Locate the cell with the specified text and output its [X, Y] center coordinate. 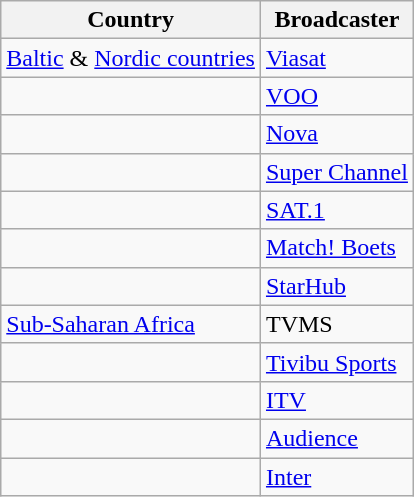
Audience [336, 438]
SAT.1 [336, 210]
Tivibu Sports [336, 362]
StarHub [336, 286]
Inter [336, 477]
Nova [336, 134]
VOO [336, 96]
TVMS [336, 324]
Broadcaster [336, 20]
Baltic & Nordic countries [131, 58]
Country [131, 20]
Match! Boets [336, 248]
ITV [336, 400]
Super Channel [336, 172]
Sub-Saharan Africa [131, 324]
Viasat [336, 58]
